Determine the [X, Y] coordinate at the center of the cell enclosing the given text.  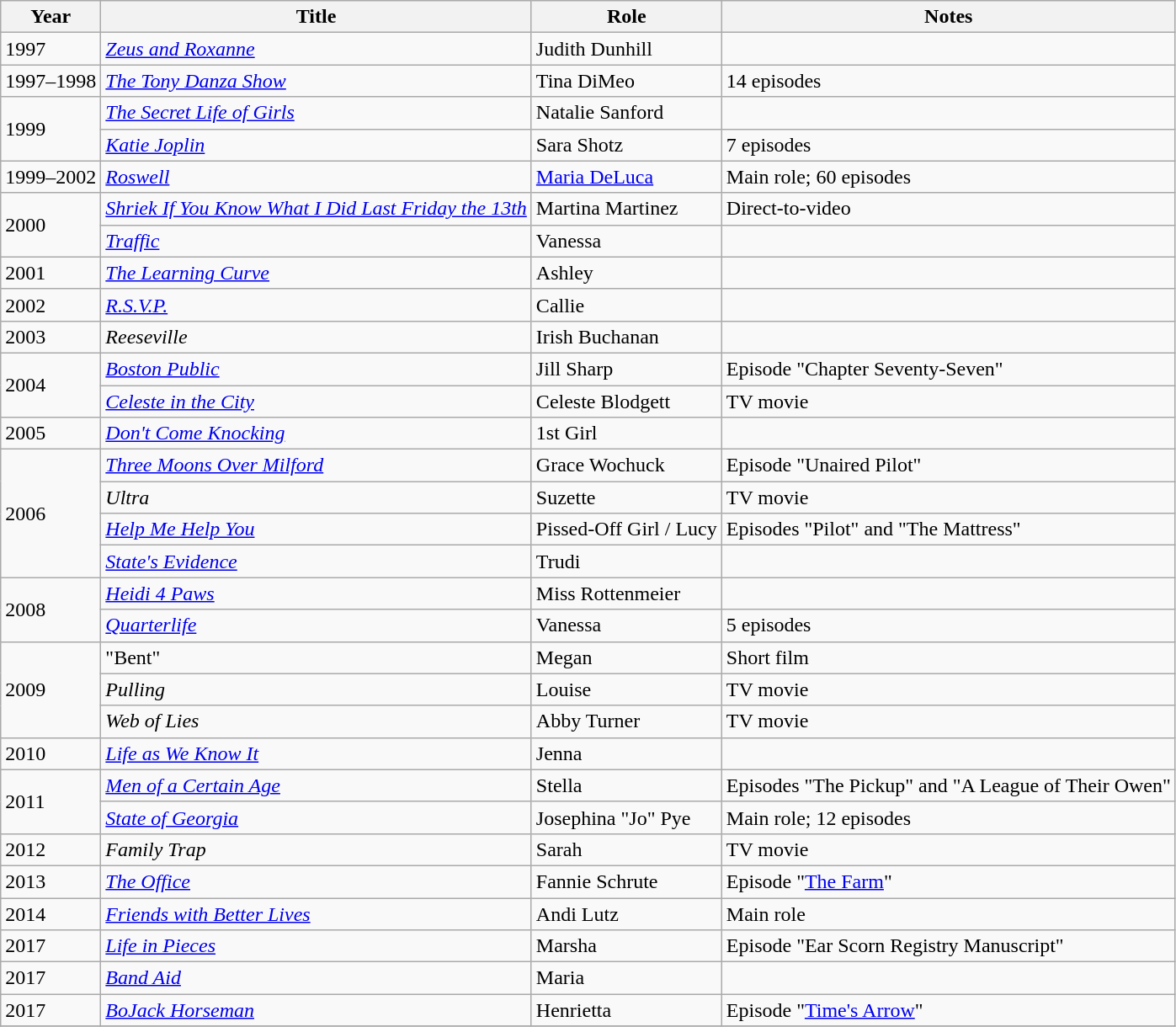
2013 [51, 881]
Irish Buchanan [626, 337]
Web of Lies [317, 721]
Katie Joplin [317, 145]
Andi Lutz [626, 913]
2006 [51, 513]
State of Georgia [317, 817]
Fannie Schrute [626, 881]
2008 [51, 609]
1st Girl [626, 434]
The Learning Curve [317, 273]
Role [626, 17]
2012 [51, 849]
Suzette [626, 498]
Notes [948, 17]
Family Trap [317, 849]
1999–2002 [51, 177]
Megan [626, 657]
Main role [948, 913]
2002 [51, 305]
5 episodes [948, 625]
Sara Shotz [626, 145]
Three Moons Over Milford [317, 466]
Short film [948, 657]
2003 [51, 337]
Title [317, 17]
1997 [51, 49]
Trudi [626, 561]
Shriek If You Know What I Did Last Friday the 13th [317, 209]
Natalie Sanford [626, 113]
Life as We Know It [317, 753]
Maria [626, 978]
Episodes "The Pickup" and "A League of Their Owen" [948, 785]
Martina Martinez [626, 209]
Maria DeLuca [626, 177]
BoJack Horseman [317, 1010]
Episode "Unaired Pilot" [948, 466]
Main role; 60 episodes [948, 177]
Episode "Chapter Seventy-Seven" [948, 369]
Grace Wochuck [626, 466]
2004 [51, 385]
Episodes "Pilot" and "The Mattress" [948, 529]
The Office [317, 881]
2009 [51, 689]
Don't Come Knocking [317, 434]
Judith Dunhill [626, 49]
Episode "Time's Arrow" [948, 1010]
The Tony Danza Show [317, 81]
2011 [51, 801]
Celeste Blodgett [626, 402]
Callie [626, 305]
Quarterlife [317, 625]
Year [51, 17]
Zeus and Roxanne [317, 49]
14 episodes [948, 81]
Roswell [317, 177]
State's Evidence [317, 561]
Traffic [317, 241]
Episode "Ear Scorn Registry Manuscript" [948, 946]
2000 [51, 225]
2010 [51, 753]
Friends with Better Lives [317, 913]
Episode "The Farm" [948, 881]
Jenna [626, 753]
R.S.V.P. [317, 305]
2001 [51, 273]
Boston Public [317, 369]
Pulling [317, 689]
Pissed-Off Girl / Lucy [626, 529]
Direct-to-video [948, 209]
Band Aid [317, 978]
Ashley [626, 273]
1999 [51, 129]
Louise [626, 689]
Miss Rottenmeier [626, 593]
Main role; 12 episodes [948, 817]
Sarah [626, 849]
2005 [51, 434]
Men of a Certain Age [317, 785]
Help Me Help You [317, 529]
7 episodes [948, 145]
The Secret Life of Girls [317, 113]
Ultra [317, 498]
Reeseville [317, 337]
Life in Pieces [317, 946]
"Bent" [317, 657]
2014 [51, 913]
Stella [626, 785]
Marsha [626, 946]
Heidi 4 Paws [317, 593]
Tina DiMeo [626, 81]
Josephina "Jo" Pye [626, 817]
Jill Sharp [626, 369]
Abby Turner [626, 721]
Henrietta [626, 1010]
1997–1998 [51, 81]
Celeste in the City [317, 402]
